Scan for the cell matching the given text and deliver its (X, Y) coordinate at center. 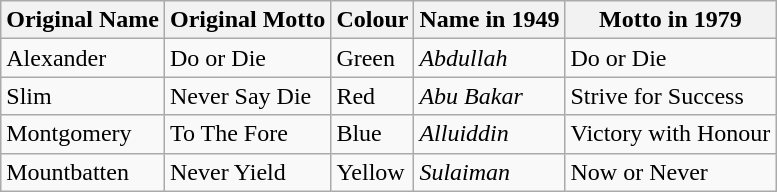
Never Yield (247, 172)
Green (372, 58)
Now or Never (670, 172)
Montgomery (83, 134)
Victory with Honour (670, 134)
Abu Bakar (490, 96)
Strive for Success (670, 96)
Slim (83, 96)
Motto in 1979 (670, 20)
Original Motto (247, 20)
Name in 1949 (490, 20)
To The Fore (247, 134)
Red (372, 96)
Blue (372, 134)
Colour (372, 20)
Sulaiman (490, 172)
Yellow (372, 172)
Original Name (83, 20)
Alluiddin (490, 134)
Never Say Die (247, 96)
Mountbatten (83, 172)
Abdullah (490, 58)
Alexander (83, 58)
